Output the [X, Y] coordinate of the center of the cell containing the given text.  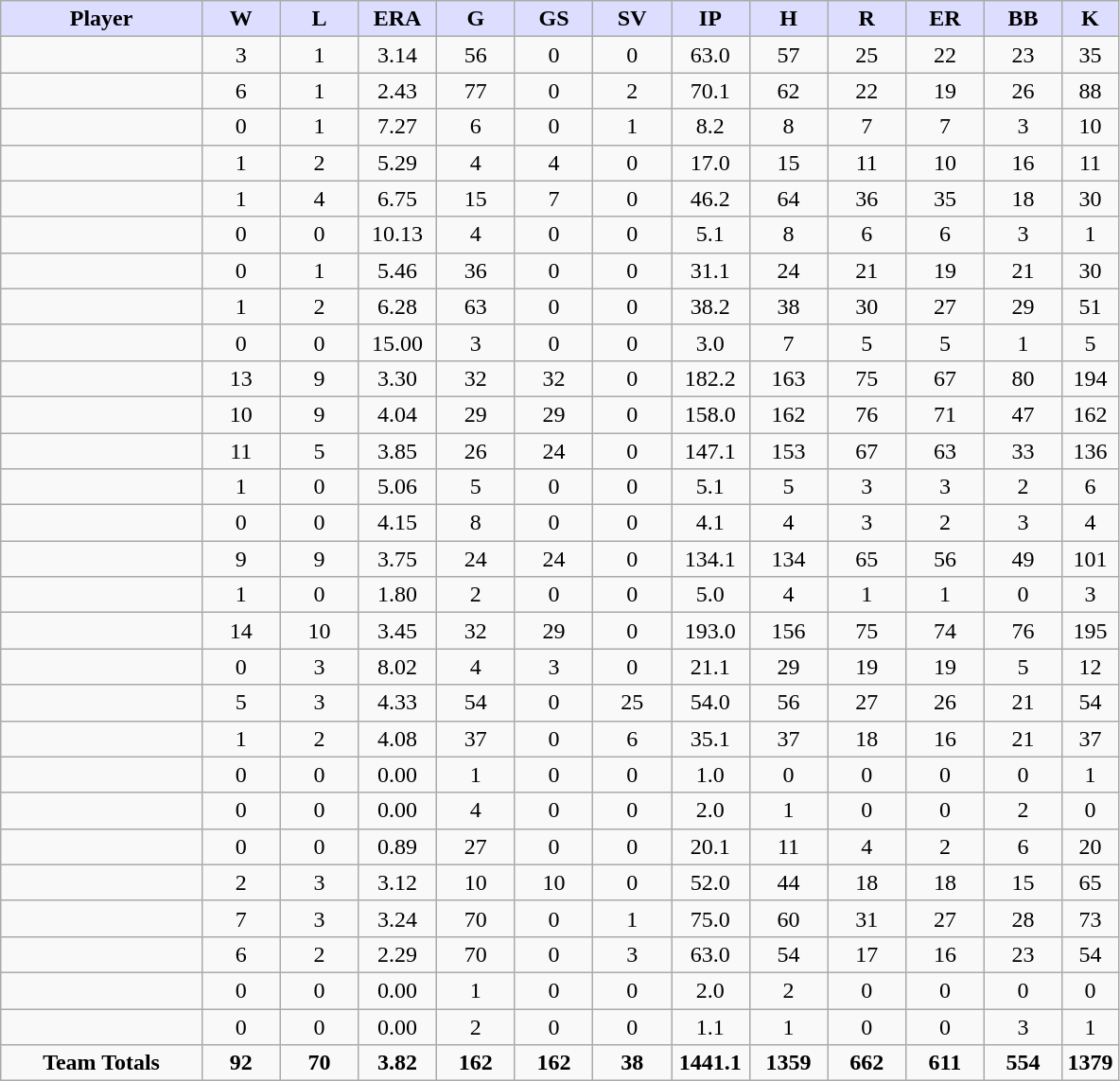
70.1 [711, 91]
3.12 [397, 882]
73 [1090, 918]
GS [554, 19]
3.75 [397, 559]
62 [789, 91]
51 [1090, 306]
1441.1 [711, 1063]
52.0 [711, 882]
158.0 [711, 414]
611 [946, 1063]
57 [789, 55]
193.0 [711, 631]
88 [1090, 91]
101 [1090, 559]
195 [1090, 631]
33 [1024, 451]
L [320, 19]
74 [946, 631]
31.1 [711, 270]
Team Totals [102, 1063]
71 [946, 414]
1379 [1090, 1063]
15.00 [397, 342]
17 [866, 954]
662 [866, 1063]
134.1 [711, 559]
4.33 [397, 703]
47 [1024, 414]
35.1 [711, 739]
IP [711, 19]
4.08 [397, 739]
6.75 [397, 199]
3.82 [397, 1063]
182.2 [711, 378]
28 [1024, 918]
1.0 [711, 775]
136 [1090, 451]
80 [1024, 378]
5.46 [397, 270]
ERA [397, 19]
31 [866, 918]
194 [1090, 378]
4.1 [711, 523]
8.02 [397, 667]
163 [789, 378]
49 [1024, 559]
554 [1024, 1063]
13 [240, 378]
3.85 [397, 451]
4.15 [397, 523]
64 [789, 199]
BB [1024, 19]
0.89 [397, 846]
5.06 [397, 487]
W [240, 19]
12 [1090, 667]
6.28 [397, 306]
Player [102, 19]
75.0 [711, 918]
20 [1090, 846]
2.43 [397, 91]
38.2 [711, 306]
H [789, 19]
7.27 [397, 127]
3.24 [397, 918]
54.0 [711, 703]
8.2 [711, 127]
K [1090, 19]
20.1 [711, 846]
2.29 [397, 954]
4.04 [397, 414]
21.1 [711, 667]
77 [475, 91]
92 [240, 1063]
44 [789, 882]
3.0 [711, 342]
3.45 [397, 631]
1.80 [397, 595]
5.29 [397, 163]
134 [789, 559]
156 [789, 631]
3.30 [397, 378]
1.1 [711, 1026]
17.0 [711, 163]
R [866, 19]
ER [946, 19]
153 [789, 451]
46.2 [711, 199]
10.13 [397, 235]
SV [632, 19]
14 [240, 631]
5.0 [711, 595]
3.14 [397, 55]
60 [789, 918]
G [475, 19]
147.1 [711, 451]
1359 [789, 1063]
